Search for the cell housing the specified text and yield its (x, y) center coordinate. 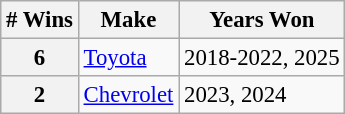
2 (40, 95)
6 (40, 58)
Years Won (262, 20)
# Wins (40, 20)
Toyota (128, 58)
Chevrolet (128, 95)
2023, 2024 (262, 95)
Make (128, 20)
2018-2022, 2025 (262, 58)
